Return the [x, y] coordinate for the center point of the cell that contains the specified text.  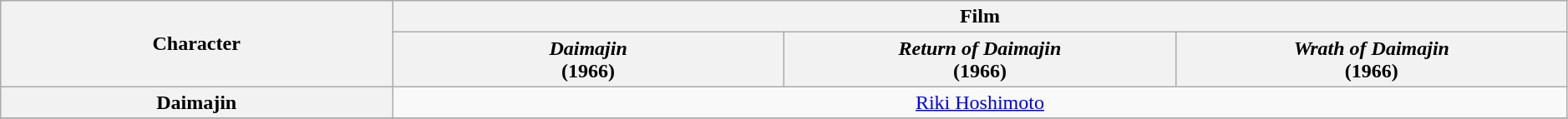
Daimajin(1966) [588, 60]
Return of Daimajin(1966) [979, 60]
Daimajin [197, 102]
Riki Hoshimoto [981, 102]
Film [981, 17]
Wrath of Daimajin(1966) [1372, 60]
Character [197, 43]
